Return [X, Y] of the center of cell containing provided text 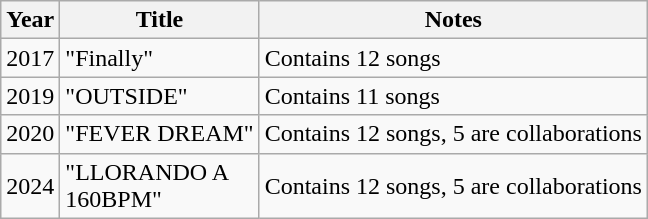
Year [30, 20]
"Finally" [160, 58]
Contains 11 songs [453, 96]
Notes [453, 20]
2017 [30, 58]
"OUTSIDE" [160, 96]
2024 [30, 186]
Contains 12 songs [453, 58]
2020 [30, 134]
"LLORANDO A160BPM" [160, 186]
"FEVER DREAM" [160, 134]
Title [160, 20]
2019 [30, 96]
